Detect which cell encompasses the target text, then output its [x, y] center coordinate. 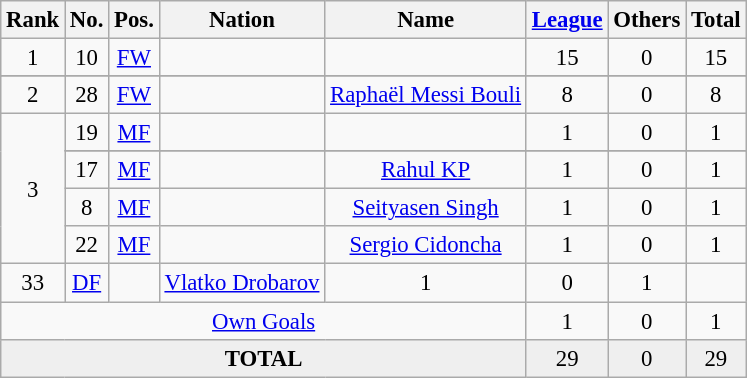
TOTAL [264, 358]
Own Goals [264, 321]
22 [87, 245]
2 [33, 95]
Name [426, 20]
Others [647, 20]
Rank [33, 20]
Total [716, 20]
10 [87, 58]
DF [87, 283]
Pos. [134, 20]
Rahul KP [426, 170]
33 [33, 283]
3 [33, 189]
17 [87, 170]
Nation [242, 20]
Vlatko Drobarov [242, 283]
28 [87, 95]
No. [87, 20]
19 [87, 133]
Sergio Cidoncha [426, 245]
Raphaël Messi Bouli [426, 95]
League [566, 20]
Seityasen Singh [426, 208]
